Detect which cell encompasses the target text, then output its [x, y] center coordinate. 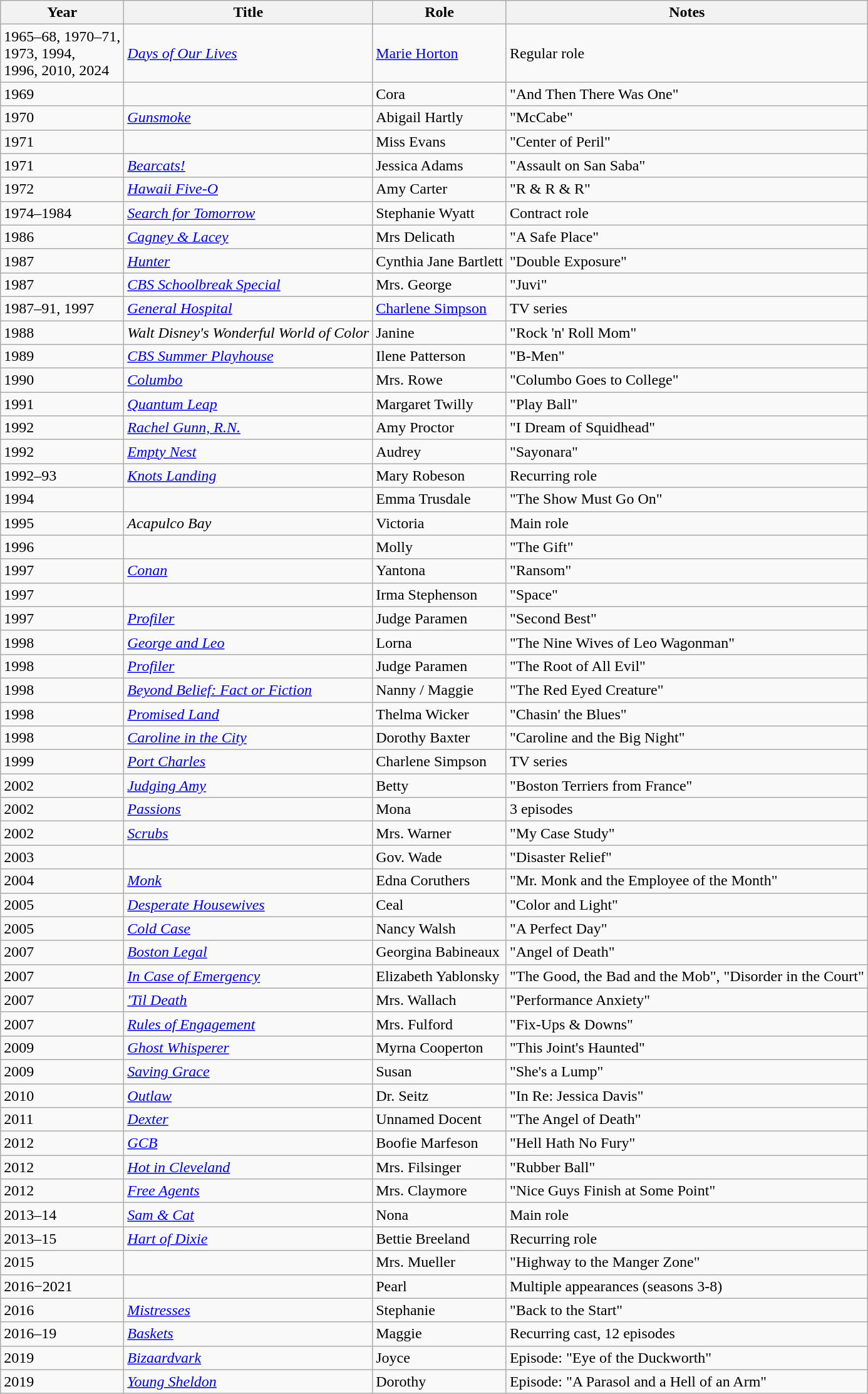
"Columbo Goes to College" [686, 380]
1988 [63, 333]
Outlaw [248, 1096]
"This Joint's Haunted" [686, 1048]
Mona [440, 809]
Mistresses [248, 1310]
Dorothy Baxter [440, 738]
Episode: "Eye of the Duckworth" [686, 1358]
Lorna [440, 642]
General Hospital [248, 308]
Stephanie [440, 1310]
Miss Evans [440, 142]
2015 [63, 1262]
"Nice Guys Finish at Some Point" [686, 1191]
1972 [63, 189]
Elizabeth Yablonsky [440, 976]
1999 [63, 762]
"Double Exposure" [686, 261]
Jessica Adams [440, 165]
Marie Horton [440, 53]
"Assault on San Saba" [686, 165]
Georgina Babineaux [440, 952]
Bearcats! [248, 165]
1987–91, 1997 [63, 308]
1995 [63, 523]
CBS Schoolbreak Special [248, 284]
"Back to the Start" [686, 1310]
Ghost Whisperer [248, 1048]
Abigail Hartly [440, 118]
GCB [248, 1143]
Boston Legal [248, 952]
"Play Ball" [686, 404]
Mrs Delicath [440, 237]
Episode: "A Parasol and a Hell of an Arm" [686, 1381]
Dexter [248, 1120]
Bettie Breeland [440, 1239]
"The Angel of Death" [686, 1120]
Role [440, 13]
Boofie Marfeson [440, 1143]
"Space" [686, 595]
"I Dream of Squidhead" [686, 428]
2003 [63, 857]
Passions [248, 809]
Knots Landing [248, 476]
"Performance Anxiety" [686, 1000]
CBS Summer Playhouse [248, 356]
Hot in Cleveland [248, 1167]
Port Charles [248, 762]
"Rubber Ball" [686, 1167]
Mrs. Rowe [440, 380]
Saving Grace [248, 1071]
"Chasin' the Blues" [686, 714]
3 episodes [686, 809]
1989 [63, 356]
"McCabe" [686, 118]
Multiple appearances (seasons 3-8) [686, 1286]
Caroline in the City [248, 738]
Cora [440, 94]
"Color and Light" [686, 905]
"The Gift" [686, 547]
Hawaii Five-O [248, 189]
"Highway to the Manger Zone" [686, 1262]
Regular role [686, 53]
Acapulco Bay [248, 523]
Judging Amy [248, 786]
2010 [63, 1096]
"The Red Eyed Creature" [686, 690]
"B-Men" [686, 356]
2013–14 [63, 1215]
2011 [63, 1120]
1991 [63, 404]
"Rock 'n' Roll Mom" [686, 333]
Nancy Walsh [440, 928]
"Sayonara" [686, 452]
Ilene Patterson [440, 356]
Columbo [248, 380]
Yantona [440, 571]
"A Safe Place" [686, 237]
In Case of Emergency [248, 976]
Mrs. Warner [440, 833]
2016−2021 [63, 1286]
"R & R & R" [686, 189]
1986 [63, 237]
Baskets [248, 1334]
'Til Death [248, 1000]
"Mr. Monk and the Employee of the Month" [686, 881]
"Center of Peril" [686, 142]
"Caroline and the Big Night" [686, 738]
Year [63, 13]
Mrs. Fulford [440, 1024]
Mrs. Claymore [440, 1191]
Dorothy [440, 1381]
Mary Robeson [440, 476]
1996 [63, 547]
Rules of Engagement [248, 1024]
Unnamed Docent [440, 1120]
Ceal [440, 905]
Sam & Cat [248, 1215]
Joyce [440, 1358]
Edna Coruthers [440, 881]
Days of Our Lives [248, 53]
Gov. Wade [440, 857]
Mrs. George [440, 284]
Hunter [248, 261]
Cold Case [248, 928]
George and Leo [248, 642]
Audrey [440, 452]
Victoria [440, 523]
Myrna Cooperton [440, 1048]
Recurring cast, 12 episodes [686, 1334]
Desperate Housewives [248, 905]
"The Good, the Bad and the Mob", "Disorder in the Court" [686, 976]
Quantum Leap [248, 404]
"Boston Terriers from France" [686, 786]
Emma Trusdale [440, 499]
Cagney & Lacey [248, 237]
Gunsmoke [248, 118]
"She's a Lump" [686, 1071]
"And Then There Was One" [686, 94]
Molly [440, 547]
Rachel Gunn, R.N. [248, 428]
Bizaardvark [248, 1358]
Nona [440, 1215]
2016 [63, 1310]
Cynthia Jane Bartlett [440, 261]
1974–1984 [63, 213]
1970 [63, 118]
Empty Nest [248, 452]
"In Re: Jessica Davis" [686, 1096]
"The Nine Wives of Leo Wagonman" [686, 642]
Notes [686, 13]
Nanny / Maggie [440, 690]
1969 [63, 94]
Young Sheldon [248, 1381]
2013–15 [63, 1239]
"A Perfect Day" [686, 928]
Contract role [686, 213]
Scrubs [248, 833]
Monk [248, 881]
1994 [63, 499]
Pearl [440, 1286]
2004 [63, 881]
Stephanie Wyatt [440, 213]
"Disaster Relief" [686, 857]
Promised Land [248, 714]
1990 [63, 380]
Mrs. Filsinger [440, 1167]
Title [248, 13]
Betty [440, 786]
1965–68, 1970–71,1973, 1994,1996, 2010, 2024 [63, 53]
Amy Carter [440, 189]
Thelma Wicker [440, 714]
Amy Proctor [440, 428]
Beyond Belief: Fact or Fiction [248, 690]
Irma Stephenson [440, 595]
1992–93 [63, 476]
Mrs. Mueller [440, 1262]
Susan [440, 1071]
Dr. Seitz [440, 1096]
"Juvi" [686, 284]
"Second Best" [686, 618]
"Angel of Death" [686, 952]
"Hell Hath No Fury" [686, 1143]
Search for Tomorrow [248, 213]
"The Root of All Evil" [686, 666]
Margaret Twilly [440, 404]
Free Agents [248, 1191]
"Fix-Ups & Downs" [686, 1024]
"My Case Study" [686, 833]
Walt Disney's Wonderful World of Color [248, 333]
2016–19 [63, 1334]
Mrs. Wallach [440, 1000]
"Ransom" [686, 571]
Janine [440, 333]
"The Show Must Go On" [686, 499]
Maggie [440, 1334]
Conan [248, 571]
Hart of Dixie [248, 1239]
